Return the (x, y) coordinate for the center point of the cell that contains the specified text.  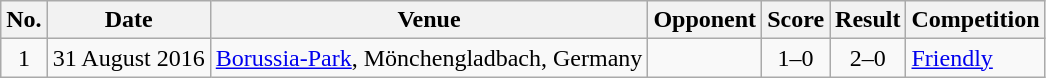
31 August 2016 (128, 58)
Venue (429, 20)
Opponent (705, 20)
2–0 (868, 58)
Result (868, 20)
Date (128, 20)
No. (24, 20)
1–0 (796, 58)
Friendly (976, 58)
Borussia-Park, Mönchengladbach, Germany (429, 58)
Score (796, 20)
Competition (976, 20)
1 (24, 58)
